Output the [X, Y] coordinate of the center of the cell containing the given text.  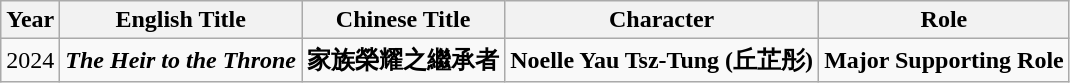
2024 [30, 60]
Major Supporting Role [944, 60]
Character [662, 20]
Role [944, 20]
The Heir to the Throne [181, 60]
Chinese Title [404, 20]
Year [30, 20]
Noelle Yau Tsz-Tung (丘芷彤) [662, 60]
家族榮耀之繼承者 [404, 60]
English Title [181, 20]
